Extract the (X, Y) coordinate from the center of the cell holding the provided text.  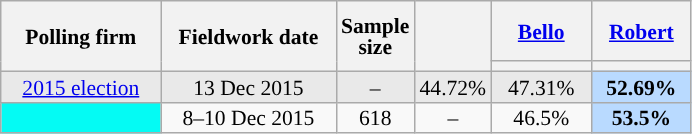
618 (375, 118)
53.5% (641, 118)
44.72% (452, 86)
Samplesize (375, 36)
Robert (641, 31)
13 Dec 2015 (248, 86)
Fieldwork date (248, 36)
8–10 Dec 2015 (248, 118)
47.31% (541, 86)
52.69% (641, 86)
Bello (541, 31)
Polling firm (81, 36)
46.5% (541, 118)
2015 election (81, 86)
